From the cell containing the given text, extract its center point as [x, y] coordinate. 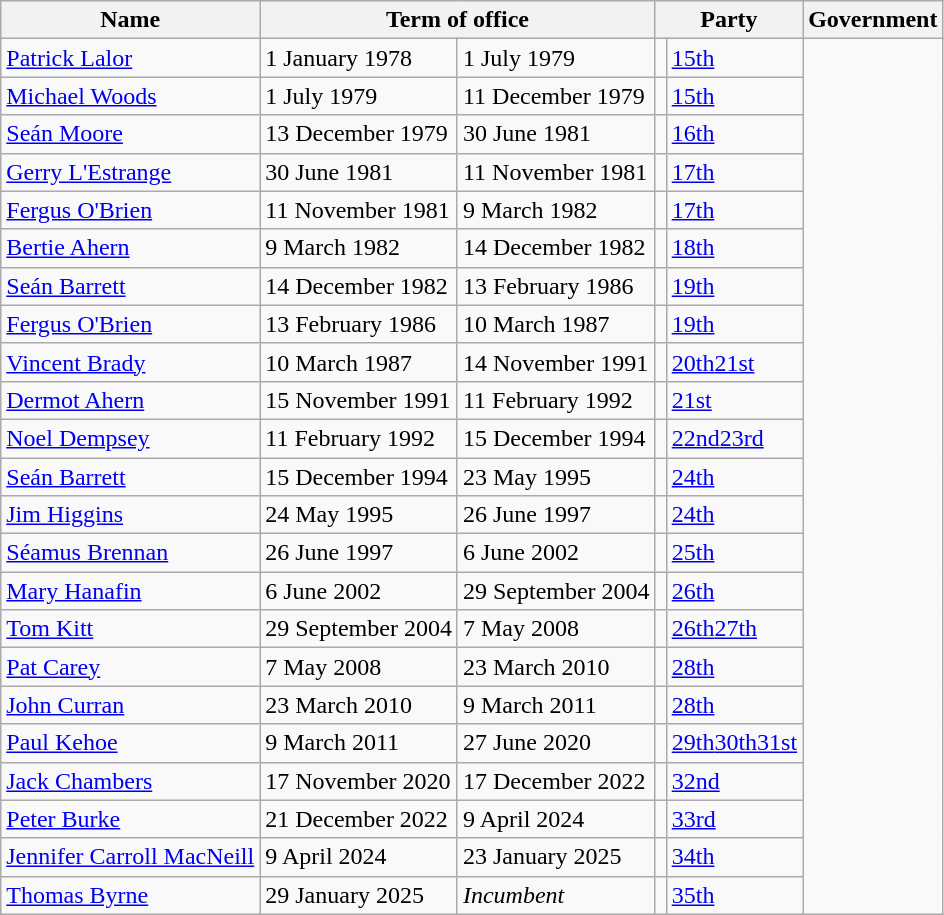
23 January 2025 [556, 857]
Name [130, 20]
14 November 1991 [556, 362]
13 December 1979 [359, 134]
25th [734, 553]
24 May 1995 [359, 515]
1 January 1978 [359, 58]
16th [734, 134]
18th [734, 248]
Vincent Brady [130, 362]
Jennifer Carroll MacNeill [130, 857]
15 November 1991 [359, 400]
Jim Higgins [130, 515]
26th27th [734, 629]
Gerry L'Estrange [130, 172]
20th21st [734, 362]
John Curran [130, 705]
11 December 1979 [556, 96]
34th [734, 857]
21 December 2022 [359, 819]
29 January 2025 [359, 895]
Mary Hanafin [130, 591]
23 May 1995 [556, 477]
17 December 2022 [556, 781]
29th30th31st [734, 743]
33rd [734, 819]
Tom Kitt [130, 629]
17 November 2020 [359, 781]
27 June 2020 [556, 743]
Term of office [458, 20]
Michael Woods [130, 96]
26th [734, 591]
Party [728, 20]
Dermot Ahern [130, 400]
Séamus Brennan [130, 553]
Paul Kehoe [130, 743]
Patrick Lalor [130, 58]
Jack Chambers [130, 781]
Thomas Byrne [130, 895]
Pat Carey [130, 667]
Noel Dempsey [130, 438]
32nd [734, 781]
Government [873, 20]
35th [734, 895]
22nd23rd [734, 438]
Peter Burke [130, 819]
Seán Moore [130, 134]
Bertie Ahern [130, 248]
Incumbent [556, 895]
21st [734, 400]
